Find where the given text appears and provide that cell's center as (X, Y) coordinate. 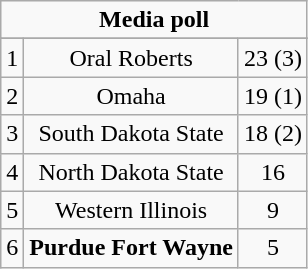
Oral Roberts (132, 58)
1 (12, 58)
South Dakota State (132, 134)
23 (3) (272, 58)
9 (272, 210)
Western Illinois (132, 210)
Media poll (154, 20)
18 (2) (272, 134)
6 (12, 248)
North Dakota State (132, 172)
4 (12, 172)
Purdue Fort Wayne (132, 248)
19 (1) (272, 96)
Omaha (132, 96)
3 (12, 134)
2 (12, 96)
16 (272, 172)
